Provide the (x, y) coordinate of the cell's center where the given text is located.  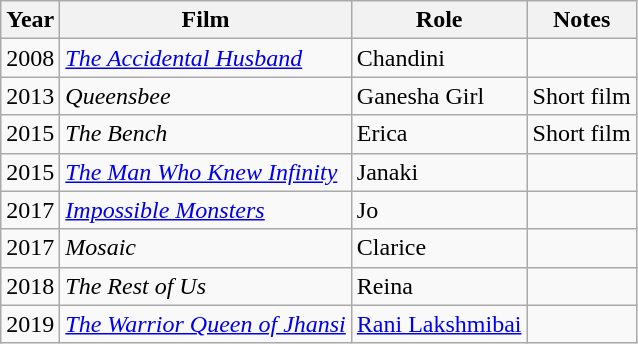
Year (30, 20)
2018 (30, 286)
2013 (30, 96)
Impossible Monsters (206, 210)
Rani Lakshmibai (439, 324)
2008 (30, 58)
Reina (439, 286)
Queensbee (206, 96)
Janaki (439, 172)
Film (206, 20)
2019 (30, 324)
Clarice (439, 248)
Notes (582, 20)
The Bench (206, 134)
Chandini (439, 58)
The Rest of Us (206, 286)
Erica (439, 134)
The Accidental Husband (206, 58)
Role (439, 20)
The Warrior Queen of Jhansi (206, 324)
Mosaic (206, 248)
Jo (439, 210)
The Man Who Knew Infinity (206, 172)
Ganesha Girl (439, 96)
